Determine the (x, y) coordinate at the center of the cell enclosing the given text.  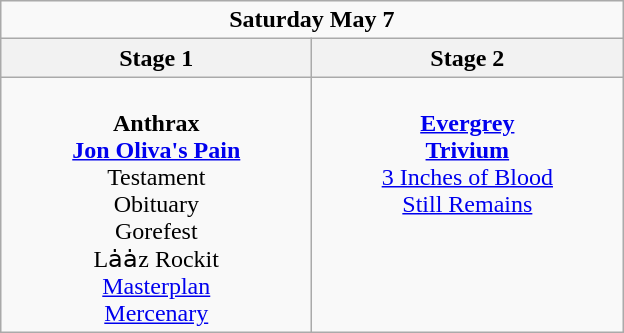
Stage 2 (468, 58)
Anthrax Jon Oliva's Pain Testament Obituary Gorefest Lȧȧz Rockit Masterplan Mercenary (156, 205)
Saturday May 7 (312, 20)
Evergrey Trivium 3 Inches of Blood Still Remains (468, 205)
Stage 1 (156, 58)
